Capture the cell that displays the provided text and extract its (X, Y) central coordinate. 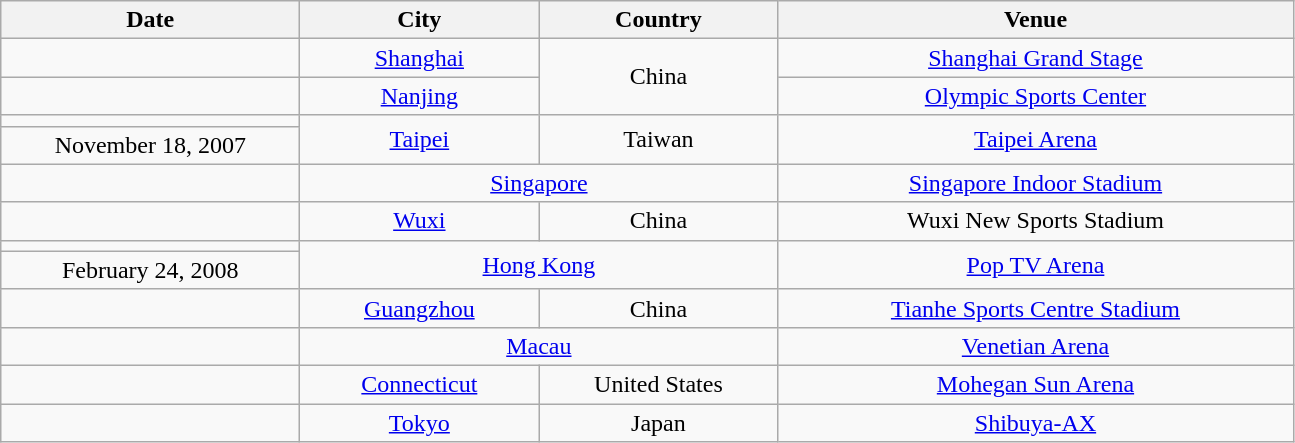
Venue (1036, 20)
Shanghai Grand Stage (1036, 58)
Connecticut (420, 384)
Japan (658, 423)
Singapore Indoor Stadium (1036, 183)
Tianhe Sports Centre Stadium (1036, 308)
United States (658, 384)
Mohegan Sun Arena (1036, 384)
Singapore (539, 183)
Macau (539, 346)
Tokyo (420, 423)
Shanghai (420, 58)
City (420, 20)
Venetian Arena (1036, 346)
Pop TV Arena (1036, 264)
Olympic Sports Center (1036, 96)
Hong Kong (539, 264)
Guangzhou (420, 308)
Country (658, 20)
Nanjing (420, 96)
Wuxi (420, 221)
February 24, 2008 (150, 270)
Taiwan (658, 140)
Wuxi New Sports Stadium (1036, 221)
Taipei (420, 140)
Date (150, 20)
Shibuya-AX (1036, 423)
November 18, 2007 (150, 145)
Taipei Arena (1036, 140)
